Locate the cell with the specified text and output its [x, y] center coordinate. 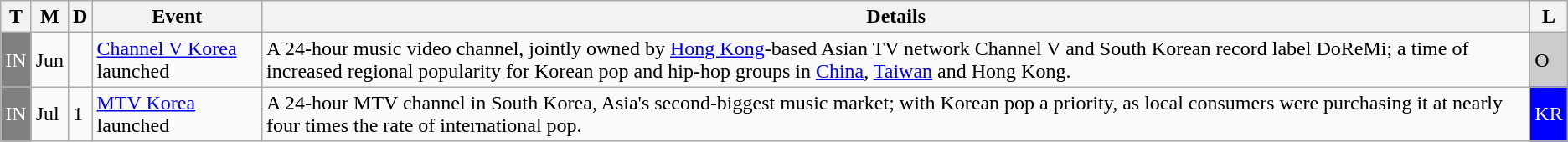
Jun [49, 60]
L [1549, 17]
Details [896, 17]
1 [80, 114]
M [49, 17]
T [16, 17]
O [1549, 60]
Channel V Korea launched [178, 60]
MTV Korea launched [178, 114]
Event [178, 17]
KR [1549, 114]
Jul [49, 114]
D [80, 17]
